Identify which cell holds the provided text, then report its [x, y] central coordinate. 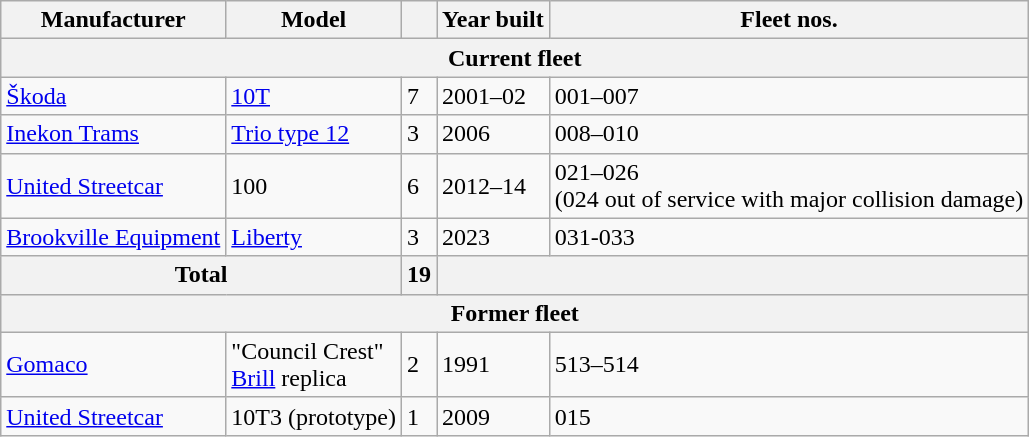
031-033 [789, 237]
021–026(024 out of service with major collision damage) [789, 186]
100 [314, 186]
Brookville Equipment [114, 237]
Trio type 12 [314, 134]
Manufacturer [114, 20]
Former fleet [515, 313]
Model [314, 20]
1 [418, 416]
2006 [494, 134]
7 [418, 96]
19 [418, 275]
Inekon Trams [114, 134]
Gomaco [114, 364]
008–010 [789, 134]
Liberty [314, 237]
015 [789, 416]
Škoda [114, 96]
"Council Crest" Brill replica [314, 364]
2012–14 [494, 186]
1991 [494, 364]
2023 [494, 237]
Current fleet [515, 58]
Year built [494, 20]
2009 [494, 416]
513–514 [789, 364]
2001–02 [494, 96]
6 [418, 186]
10T [314, 96]
2 [418, 364]
001–007 [789, 96]
Fleet nos. [789, 20]
Total [202, 275]
10T3 (prototype) [314, 416]
